Capture the cell that displays the provided text and extract its (X, Y) central coordinate. 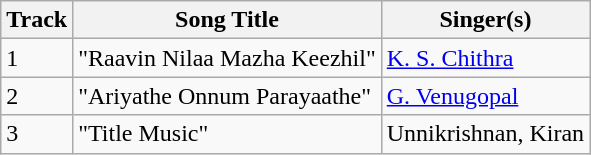
Track (37, 20)
G. Venugopal (485, 96)
"Ariyathe Onnum Parayaathe" (228, 96)
Singer(s) (485, 20)
"Title Music" (228, 134)
Song Title (228, 20)
K. S. Chithra (485, 58)
2 (37, 96)
3 (37, 134)
Unnikrishnan, Kiran (485, 134)
"Raavin Nilaa Mazha Keezhil" (228, 58)
1 (37, 58)
